Return [X, Y] of the center of cell containing provided text 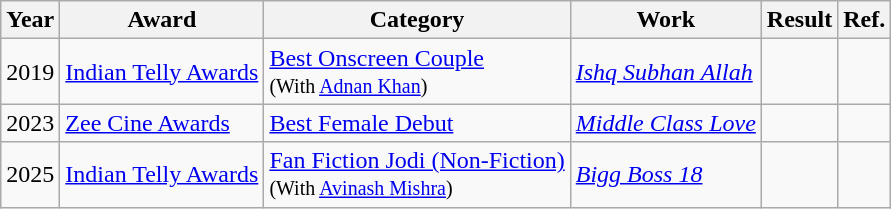
2019 [30, 72]
2025 [30, 174]
Result [799, 20]
Ishq Subhan Allah [666, 72]
Work [666, 20]
Best Onscreen Couple(With Adnan Khan) [417, 72]
Category [417, 20]
Zee Cine Awards [162, 123]
Best Female Debut [417, 123]
Ref. [864, 20]
Fan Fiction Jodi (Non-Fiction) (With Avinash Mishra) [417, 174]
2023 [30, 123]
Bigg Boss 18 [666, 174]
Middle Class Love [666, 123]
Year [30, 20]
Award [162, 20]
